Extract the [X, Y] coordinate from the center of the cell holding the provided text.  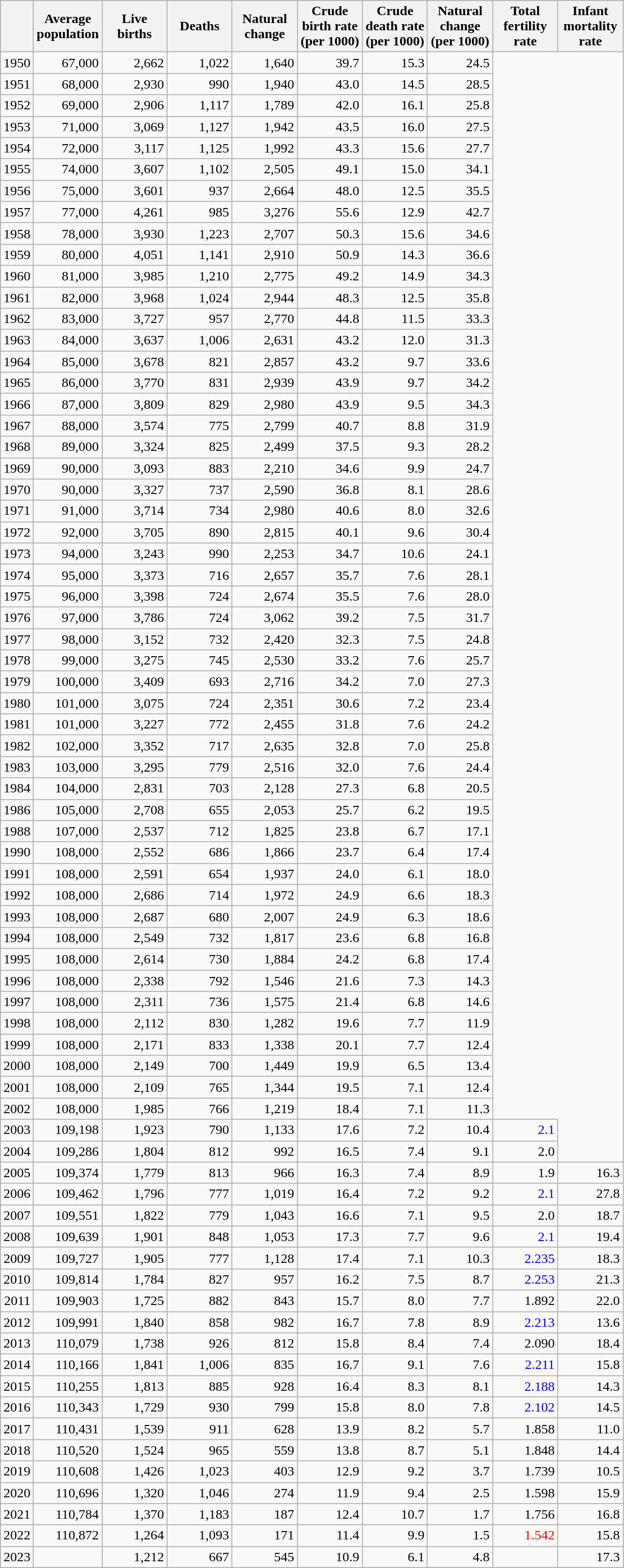
109,814 [68, 1279]
1991 [17, 874]
10.5 [590, 1472]
13.4 [460, 1066]
28.5 [460, 84]
1,219 [265, 1109]
714 [200, 895]
Natural change [265, 26]
16.2 [330, 1279]
39.7 [330, 63]
717 [200, 746]
42.7 [460, 212]
2008 [17, 1237]
2,944 [265, 298]
3,968 [135, 298]
965 [200, 1450]
2,149 [135, 1066]
2.253 [525, 1279]
107,000 [68, 831]
1966 [17, 404]
1,524 [135, 1450]
16.0 [395, 127]
2023 [17, 1557]
1,210 [200, 276]
1,053 [265, 1237]
2,686 [135, 895]
15.7 [330, 1300]
1958 [17, 233]
1998 [17, 1023]
1986 [17, 810]
2,631 [265, 340]
2,253 [265, 554]
1,223 [200, 233]
1950 [17, 63]
403 [265, 1472]
72,000 [68, 148]
2,552 [135, 852]
30.6 [330, 703]
2019 [17, 1472]
110,166 [68, 1365]
2018 [17, 1450]
2021 [17, 1514]
1,985 [135, 1109]
37.5 [330, 447]
94,000 [68, 554]
32.0 [330, 767]
2,775 [265, 276]
69,000 [68, 105]
2016 [17, 1408]
1,796 [135, 1194]
110,255 [68, 1386]
21.4 [330, 1002]
667 [200, 1557]
1,789 [265, 105]
1954 [17, 148]
737 [200, 490]
2,338 [135, 981]
75,000 [68, 191]
765 [200, 1087]
3,574 [135, 426]
2,351 [265, 703]
1993 [17, 916]
23.8 [330, 831]
3,062 [265, 617]
3,607 [135, 169]
831 [200, 383]
97,000 [68, 617]
10.4 [460, 1130]
23.7 [330, 852]
5.1 [460, 1450]
1967 [17, 426]
1955 [17, 169]
109,639 [68, 1237]
1,093 [200, 1535]
2,716 [265, 682]
772 [200, 725]
9.3 [395, 447]
35.7 [330, 575]
2006 [17, 1194]
28.2 [460, 447]
1,841 [135, 1365]
1,338 [265, 1045]
2.090 [525, 1344]
6.2 [395, 810]
24.7 [460, 468]
1,942 [265, 127]
20.5 [460, 788]
2015 [17, 1386]
110,696 [68, 1493]
1992 [17, 895]
1952 [17, 105]
1,813 [135, 1386]
712 [200, 831]
2,505 [265, 169]
1997 [17, 1002]
36.6 [460, 255]
3,373 [135, 575]
44.8 [330, 319]
21.3 [590, 1279]
21.6 [330, 981]
19.4 [590, 1237]
23.6 [330, 938]
110,431 [68, 1429]
2,674 [265, 596]
3,295 [135, 767]
2.5 [460, 1493]
1,344 [265, 1087]
43.5 [330, 127]
2,591 [135, 874]
1,128 [265, 1258]
982 [265, 1322]
1971 [17, 511]
20.1 [330, 1045]
31.9 [460, 426]
775 [200, 426]
3,770 [135, 383]
703 [200, 788]
6.7 [395, 831]
1,779 [135, 1173]
14.9 [395, 276]
43.0 [330, 84]
1,117 [200, 105]
654 [200, 874]
716 [200, 575]
3,678 [135, 362]
49.2 [330, 276]
848 [200, 1237]
1,127 [200, 127]
985 [200, 212]
31.7 [460, 617]
2,530 [265, 661]
33.6 [460, 362]
766 [200, 1109]
2,007 [265, 916]
110,608 [68, 1472]
1981 [17, 725]
24.4 [460, 767]
1.848 [525, 1450]
1.858 [525, 1429]
890 [200, 532]
11.4 [330, 1535]
992 [265, 1151]
858 [200, 1322]
937 [200, 191]
1,282 [265, 1023]
84,000 [68, 340]
1,738 [135, 1344]
2013 [17, 1344]
2,311 [135, 1002]
1,133 [265, 1130]
99,000 [68, 661]
28.1 [460, 575]
3,093 [135, 468]
928 [265, 1386]
2007 [17, 1215]
1.739 [525, 1472]
3,985 [135, 276]
27.8 [590, 1194]
13.8 [330, 1450]
43.3 [330, 148]
92,000 [68, 532]
10.7 [395, 1514]
Live births [135, 26]
1960 [17, 276]
1,426 [135, 1472]
1968 [17, 447]
1,320 [135, 1493]
27.5 [460, 127]
883 [200, 468]
1,866 [265, 852]
67,000 [68, 63]
4,051 [135, 255]
1,817 [265, 938]
17.1 [460, 831]
1,972 [265, 895]
33.3 [460, 319]
2017 [17, 1429]
109,374 [68, 1173]
1,804 [135, 1151]
2.188 [525, 1386]
31.8 [330, 725]
1.9 [525, 1173]
3,398 [135, 596]
2,770 [265, 319]
16.5 [330, 1151]
3,324 [135, 447]
2,420 [265, 639]
2.102 [525, 1408]
1,024 [200, 298]
14.6 [460, 1002]
28.6 [460, 490]
1,125 [200, 148]
829 [200, 404]
3,352 [135, 746]
109,727 [68, 1258]
1,840 [135, 1322]
5.7 [460, 1429]
2,831 [135, 788]
1,901 [135, 1237]
1970 [17, 490]
36.8 [330, 490]
40.1 [330, 532]
98,000 [68, 639]
1,046 [200, 1493]
8.2 [395, 1429]
1983 [17, 767]
2,662 [135, 63]
3,075 [135, 703]
655 [200, 810]
2000 [17, 1066]
10.3 [460, 1258]
792 [200, 981]
2020 [17, 1493]
103,000 [68, 767]
1,023 [200, 1472]
17.6 [330, 1130]
2,590 [265, 490]
18.6 [460, 916]
1972 [17, 532]
3,327 [135, 490]
1,022 [200, 63]
3,714 [135, 511]
13.9 [330, 1429]
28.0 [460, 596]
926 [200, 1344]
966 [265, 1173]
1,141 [200, 255]
27.7 [460, 148]
628 [265, 1429]
1,546 [265, 981]
3,409 [135, 682]
110,343 [68, 1408]
74,000 [68, 169]
882 [200, 1300]
835 [265, 1365]
24.5 [460, 63]
1964 [17, 362]
559 [265, 1450]
110,784 [68, 1514]
11.0 [590, 1429]
2,906 [135, 105]
100,000 [68, 682]
Deaths [200, 26]
693 [200, 682]
2,664 [265, 191]
3.7 [460, 1472]
1,725 [135, 1300]
833 [200, 1045]
1994 [17, 938]
78,000 [68, 233]
109,286 [68, 1151]
1988 [17, 831]
1,937 [265, 874]
3,930 [135, 233]
13.6 [590, 1322]
34.7 [330, 554]
2012 [17, 1322]
1,640 [265, 63]
2,171 [135, 1045]
10.9 [330, 1557]
1,264 [135, 1535]
2010 [17, 1279]
2001 [17, 1087]
88,000 [68, 426]
3,276 [265, 212]
1.756 [525, 1514]
39.2 [330, 617]
3,727 [135, 319]
1,212 [135, 1557]
1,822 [135, 1215]
790 [200, 1130]
104,000 [68, 788]
825 [200, 447]
1953 [17, 127]
2005 [17, 1173]
2,657 [265, 575]
1976 [17, 617]
1,183 [200, 1514]
911 [200, 1429]
2,549 [135, 938]
827 [200, 1279]
24.1 [460, 554]
1.892 [525, 1300]
6.6 [395, 895]
745 [200, 661]
32.6 [460, 511]
3,117 [135, 148]
2,516 [265, 767]
1961 [17, 298]
843 [265, 1300]
19.6 [330, 1023]
102,000 [68, 746]
3,601 [135, 191]
86,000 [68, 383]
1,905 [135, 1258]
1.542 [525, 1535]
2.211 [525, 1365]
813 [200, 1173]
1,992 [265, 148]
32.3 [330, 639]
2,687 [135, 916]
1982 [17, 746]
2,857 [265, 362]
110,520 [68, 1450]
22.0 [590, 1300]
2,930 [135, 84]
2,053 [265, 810]
8.3 [395, 1386]
91,000 [68, 511]
14.4 [590, 1450]
799 [265, 1408]
80,000 [68, 255]
1.7 [460, 1514]
2.213 [525, 1322]
15.0 [395, 169]
830 [200, 1023]
Crude birth rate (per 1000) [330, 26]
1,884 [265, 959]
2011 [17, 1300]
15.3 [395, 63]
19.9 [330, 1066]
1.5 [460, 1535]
34.1 [460, 169]
171 [265, 1535]
87,000 [68, 404]
1,449 [265, 1066]
1,019 [265, 1194]
1984 [17, 788]
1.598 [525, 1493]
885 [200, 1386]
3,786 [135, 617]
1975 [17, 596]
10.6 [395, 554]
2,499 [265, 447]
686 [200, 852]
68,000 [68, 84]
2,537 [135, 831]
2004 [17, 1151]
11.5 [395, 319]
4,261 [135, 212]
Infant mortality rate [590, 26]
49.1 [330, 169]
3,637 [135, 340]
16.1 [395, 105]
81,000 [68, 276]
85,000 [68, 362]
1951 [17, 84]
110,872 [68, 1535]
33.2 [330, 661]
734 [200, 511]
1969 [17, 468]
109,991 [68, 1322]
8.8 [395, 426]
Average population [68, 26]
2003 [17, 1130]
2,910 [265, 255]
274 [265, 1493]
700 [200, 1066]
40.6 [330, 511]
40.7 [330, 426]
71,000 [68, 127]
2,128 [265, 788]
3,243 [135, 554]
545 [265, 1557]
50.3 [330, 233]
736 [200, 1002]
109,462 [68, 1194]
930 [200, 1408]
2,635 [265, 746]
7.3 [395, 981]
2,112 [135, 1023]
16.6 [330, 1215]
82,000 [68, 298]
1995 [17, 959]
3,152 [135, 639]
6.4 [395, 852]
1979 [17, 682]
3,227 [135, 725]
1,784 [135, 1279]
30.4 [460, 532]
2009 [17, 1258]
2,815 [265, 532]
1,923 [135, 1130]
1,729 [135, 1408]
24.8 [460, 639]
2,708 [135, 810]
77,000 [68, 212]
15.9 [590, 1493]
1978 [17, 661]
1963 [17, 340]
1999 [17, 1045]
1,539 [135, 1429]
35.8 [460, 298]
Natural change (per 1000) [460, 26]
1,940 [265, 84]
1,370 [135, 1514]
1962 [17, 319]
105,000 [68, 810]
18.0 [460, 874]
109,198 [68, 1130]
31.3 [460, 340]
2,210 [265, 468]
3,069 [135, 127]
6.3 [395, 916]
1974 [17, 575]
3,705 [135, 532]
55.6 [330, 212]
83,000 [68, 319]
1965 [17, 383]
48.0 [330, 191]
Crude death rate (per 1000) [395, 26]
1,825 [265, 831]
821 [200, 362]
1959 [17, 255]
2.235 [525, 1258]
18.7 [590, 1215]
730 [200, 959]
2002 [17, 1109]
24.0 [330, 874]
96,000 [68, 596]
23.4 [460, 703]
32.8 [330, 746]
48.3 [330, 298]
1,043 [265, 1215]
3,275 [135, 661]
1990 [17, 852]
3,809 [135, 404]
1973 [17, 554]
1980 [17, 703]
2,707 [265, 233]
8.4 [395, 1344]
2,939 [265, 383]
9.4 [395, 1493]
11.3 [460, 1109]
1956 [17, 191]
89,000 [68, 447]
2014 [17, 1365]
2,455 [265, 725]
110,079 [68, 1344]
4.8 [460, 1557]
2,614 [135, 959]
1977 [17, 639]
50.9 [330, 255]
109,903 [68, 1300]
1,102 [200, 169]
95,000 [68, 575]
1957 [17, 212]
42.0 [330, 105]
680 [200, 916]
2,109 [135, 1087]
2022 [17, 1535]
6.5 [395, 1066]
1996 [17, 981]
187 [265, 1514]
2,799 [265, 426]
1,575 [265, 1002]
12.0 [395, 340]
109,551 [68, 1215]
Total fertility rate [525, 26]
